Output the (X, Y) coordinate of the center of the cell containing the given text.  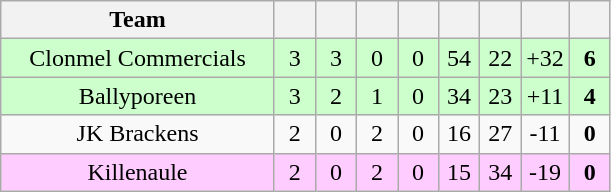
Team (138, 20)
+32 (546, 58)
22 (500, 58)
+11 (546, 96)
23 (500, 96)
-19 (546, 172)
54 (460, 58)
-11 (546, 134)
6 (590, 58)
16 (460, 134)
Ballyporeen (138, 96)
Killenaule (138, 172)
4 (590, 96)
15 (460, 172)
Clonmel Commercials (138, 58)
JK Brackens (138, 134)
1 (376, 96)
27 (500, 134)
